Output the [x, y] coordinate of the center of the cell containing the given text.  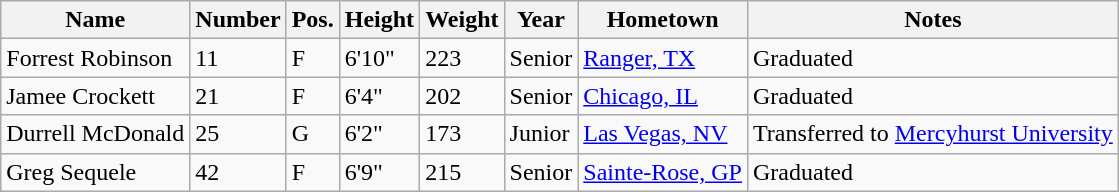
Durrell McDonald [96, 134]
6'9" [379, 172]
Junior [541, 134]
Transferred to Mercyhurst University [932, 134]
Pos. [312, 20]
6'10" [379, 58]
215 [462, 172]
Jamee Crockett [96, 96]
Year [541, 20]
202 [462, 96]
6'4" [379, 96]
21 [238, 96]
173 [462, 134]
Sainte-Rose, GP [663, 172]
Hometown [663, 20]
G [312, 134]
Ranger, TX [663, 58]
Height [379, 20]
Forrest Robinson [96, 58]
25 [238, 134]
Chicago, IL [663, 96]
Number [238, 20]
Notes [932, 20]
Las Vegas, NV [663, 134]
Weight [462, 20]
11 [238, 58]
223 [462, 58]
6'2" [379, 134]
42 [238, 172]
Greg Sequele [96, 172]
Name [96, 20]
